Return the [X, Y] coordinate for the center point of the cell that contains the specified text.  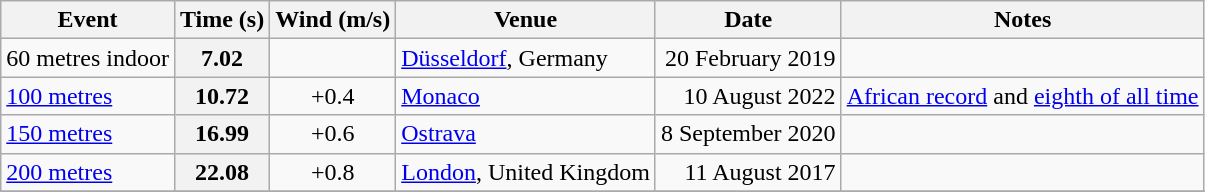
Time (s) [222, 20]
Wind (m/s) [333, 20]
8 September 2020 [748, 134]
7.02 [222, 58]
Event [88, 20]
Düsseldorf, Germany [526, 58]
20 February 2019 [748, 58]
+0.8 [333, 172]
10.72 [222, 96]
Venue [526, 20]
10 August 2022 [748, 96]
African record and eighth of all time [1022, 96]
+0.4 [333, 96]
Monaco [526, 96]
London, United Kingdom [526, 172]
200 metres [88, 172]
11 August 2017 [748, 172]
60 metres indoor [88, 58]
100 metres [88, 96]
Date [748, 20]
+0.6 [333, 134]
22.08 [222, 172]
Notes [1022, 20]
Ostrava [526, 134]
16.99 [222, 134]
150 metres [88, 134]
